Find where the given text appears and provide that cell's center as (x, y) coordinate. 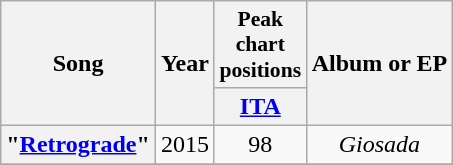
ITA (260, 106)
"Retrograde" (78, 144)
Song (78, 64)
Year (184, 64)
98 (260, 144)
Album or EP (380, 64)
Giosada (380, 144)
2015 (184, 144)
Peak chartpositions (260, 44)
